Pinpoint the cell where the given text exists, returning its [X, Y] midpoint coordinate. 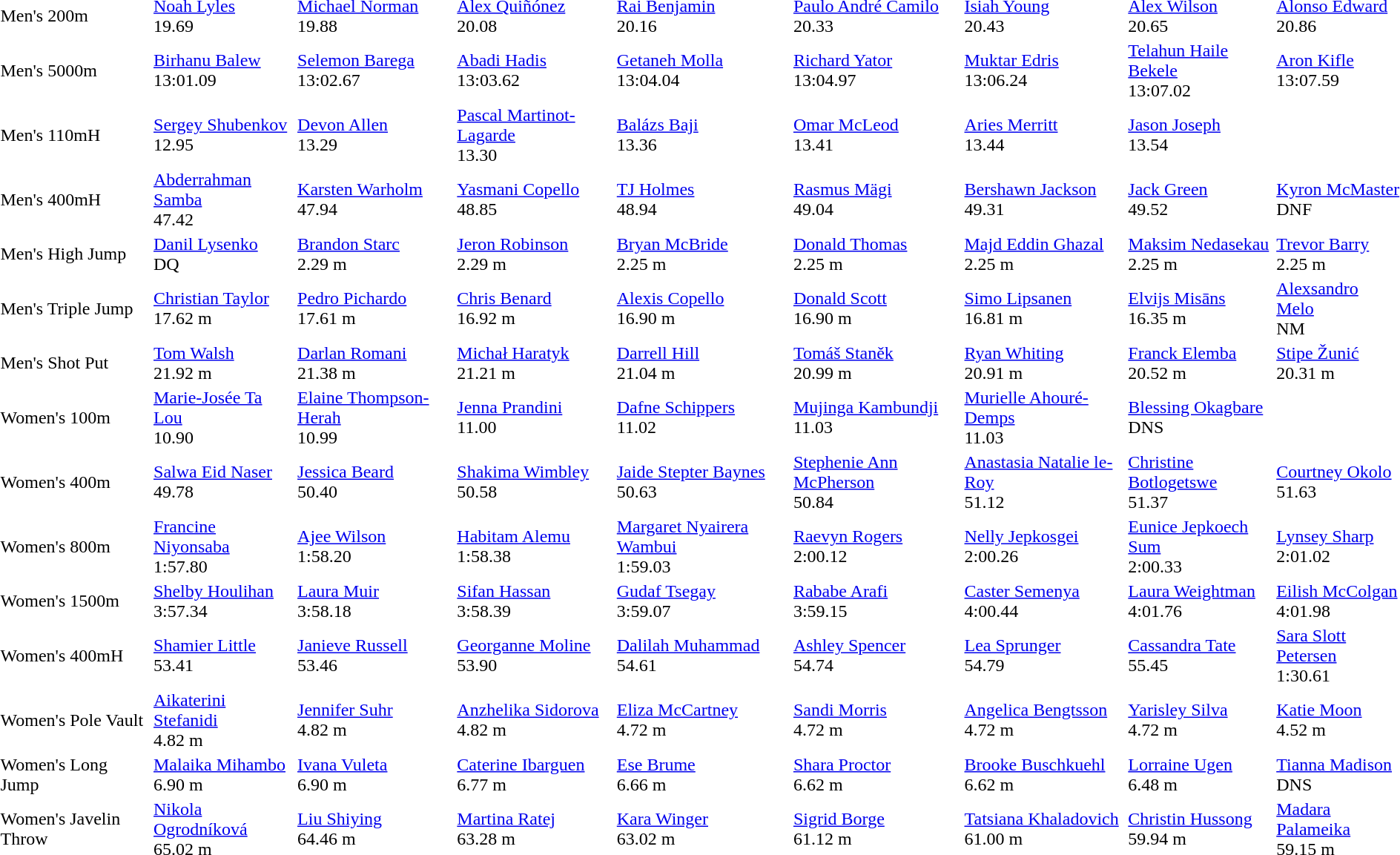
Stephenie Ann McPherson 50.84 [876, 482]
Bershawn Jackson 49.31 [1044, 199]
Shelby Houlihan 3:57.34 [224, 601]
Alexis Copello 16.90 m [703, 308]
Dafne Schippers 11.02 [703, 417]
Jeron Robinson 2.29 m [535, 254]
Eliza McCartney 4.72 m [703, 720]
Christine Botlogetswe 51.37 [1200, 482]
Raevyn Rogers 2:00.12 [876, 547]
Darlan Romani 21.38 m [375, 363]
Christian Taylor 17.62 m [224, 308]
Habitam Alemu 1:58.38 [535, 547]
Laura Weightman 4:01.76 [1200, 601]
Anastasia Natalie le-Roy 51.12 [1044, 482]
Aikaterini Stefanidi 4.82 m [224, 720]
TJ Holmes 48.94 [703, 199]
Brandon Starc 2.29 m [375, 254]
Marie-Josée Ta Lou 10.90 [224, 417]
Aries Merritt 13.44 [1044, 135]
Lea Sprunger 54.79 [1044, 656]
Richard Yator 13:04.97 [876, 70]
Ajee Wilson 1:58.20 [375, 547]
Karsten Warholm 47.94 [375, 199]
Eunice Jepkoech Sum 2:00.33 [1200, 547]
Laura Muir 3:58.18 [375, 601]
Yarisley Silva 4.72 m [1200, 720]
Anzhelika Sidorova 4.82 m [535, 720]
Elaine Thompson-Herah 10.99 [375, 417]
Shakima Wimbley 50.58 [535, 482]
Shamier Little 53.41 [224, 656]
Pascal Martinot-Lagarde 13.30 [535, 135]
Malaika Mihambo 6.90 m [224, 774]
Simo Lipsanen 16.81 m [1044, 308]
Bryan McBride 2.25 m [703, 254]
Abderrahman Samba 47.42 [224, 199]
Jason Joseph 13.54 [1200, 135]
Danil Lysenko DQ [224, 254]
Jennifer Suhr 4.82 m [375, 720]
Sergey Shubenkov 12.95 [224, 135]
Telahun Haile Bekele 13:07.02 [1200, 70]
Sifan Hassan 3:58.39 [535, 601]
Jack Green 49.52 [1200, 199]
Abadi Hadis 13:03.62 [535, 70]
Francine Niyonsaba 1:57.80 [224, 547]
Pedro Pichardo 17.61 m [375, 308]
Omar McLeod 13.41 [876, 135]
Caster Semenya 4:00.44 [1044, 601]
Margaret Nyairera Wambui 1:59.03 [703, 547]
Tomáš Staněk 20.99 m [876, 363]
Chris Benard 16.92 m [535, 308]
Cassandra Tate 55.45 [1200, 656]
Donald Scott 16.90 m [876, 308]
Muktar Edris 13:06.24 [1044, 70]
Dalilah Muhammad 54.61 [703, 656]
Franck Elemba 20.52 m [1200, 363]
Ashley Spencer 54.74 [876, 656]
Brooke Buschkuehl 6.62 m [1044, 774]
Yasmani Copello 48.85 [535, 199]
Rababe Arafi 3:59.15 [876, 601]
Angelica Bengtsson 4.72 m [1044, 720]
Balázs Baji 13.36 [703, 135]
Salwa Eid Naser 49.78 [224, 482]
Ivana Vuleta 6.90 m [375, 774]
Selemon Barega 13:02.67 [375, 70]
Ese Brume 6.66 m [703, 774]
Sandi Morris 4.72 m [876, 720]
Nelly Jepkosgei 2:00.26 [1044, 547]
Birhanu Balew 13:01.09 [224, 70]
Shara Proctor 6.62 m [876, 774]
Tom Walsh 21.92 m [224, 363]
Majd Eddin Ghazal 2.25 m [1044, 254]
Jenna Prandini 11.00 [535, 417]
Georganne Moline 53.90 [535, 656]
Donald Thomas 2.25 m [876, 254]
Elvijs Misāns 16.35 m [1200, 308]
Jessica Beard 50.40 [375, 482]
Rasmus Mägi 49.04 [876, 199]
Lorraine Ugen 6.48 m [1200, 774]
Ryan Whiting 20.91 m [1044, 363]
Michał Haratyk 21.21 m [535, 363]
Jaide Stepter Baynes 50.63 [703, 482]
Gudaf Tsegay 3:59.07 [703, 601]
Murielle Ahouré-Demps 11.03 [1044, 417]
Mujinga Kambundji 11.03 [876, 417]
Caterine Ibarguen 6.77 m [535, 774]
Maksim Nedasekau 2.25 m [1200, 254]
Getaneh Molla 13:04.04 [703, 70]
Devon Allen 13.29 [375, 135]
Darrell Hill 21.04 m [703, 363]
Blessing Okagbare DNS [1200, 417]
Janieve Russell 53.46 [375, 656]
